Output the [x, y] coordinate of the center of the cell containing the given text.  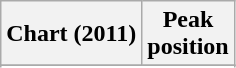
Peakposition [188, 34]
Chart (2011) [72, 34]
